Search for the cell housing the specified text and yield its (x, y) center coordinate. 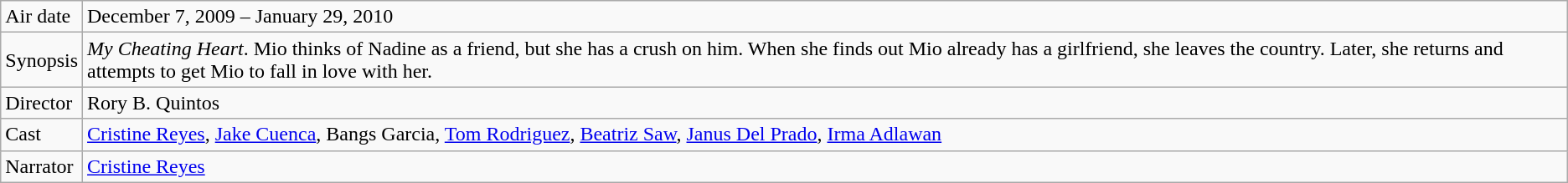
Narrator (42, 166)
Director (42, 103)
Cristine Reyes (826, 166)
Rory B. Quintos (826, 103)
Cristine Reyes, Jake Cuenca, Bangs Garcia, Tom Rodriguez, Beatriz Saw, Janus Del Prado, Irma Adlawan (826, 135)
Cast (42, 135)
December 7, 2009 – January 29, 2010 (826, 17)
Synopsis (42, 60)
Air date (42, 17)
